Extract the [x, y] coordinate from the center of the cell holding the provided text.  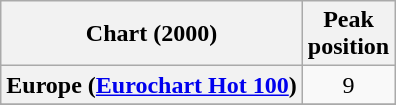
Europe (Eurochart Hot 100) [152, 85]
Peakposition [348, 34]
9 [348, 85]
Chart (2000) [152, 34]
